Find where the given text appears and provide that cell's center as (X, Y) coordinate. 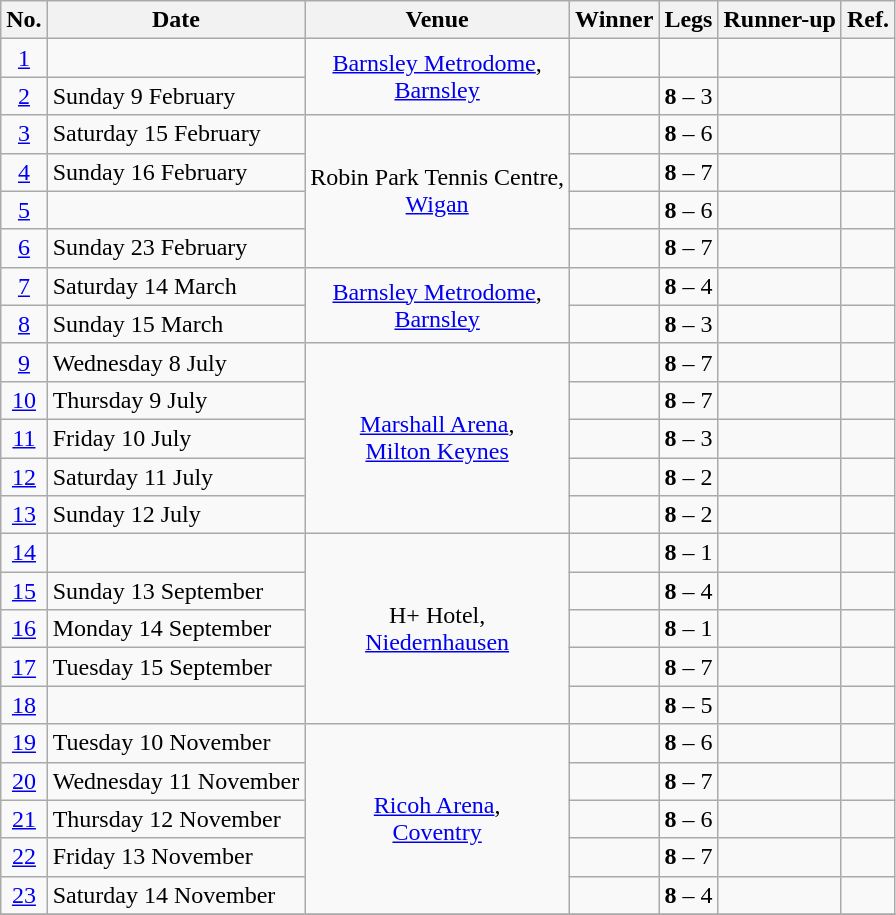
19 (24, 743)
Winner (614, 20)
3 (24, 134)
5 (24, 210)
Tuesday 10 November (176, 743)
4 (24, 172)
6 (24, 248)
Sunday 9 February (176, 96)
Saturday 14 November (176, 895)
Sunday 13 September (176, 591)
Friday 13 November (176, 857)
12 (24, 477)
Ref. (868, 20)
Saturday 14 March (176, 286)
16 (24, 629)
13 (24, 515)
Monday 14 September (176, 629)
22 (24, 857)
20 (24, 781)
Marshall Arena, Milton Keynes (438, 438)
15 (24, 591)
Runner-up (780, 20)
Robin Park Tennis Centre, Wigan (438, 191)
Wednesday 8 July (176, 362)
H+ Hotel, Niedernhausen (438, 629)
8 – 5 (688, 705)
11 (24, 438)
1 (24, 58)
Date (176, 20)
Venue (438, 20)
Tuesday 15 September (176, 667)
8 (24, 324)
18 (24, 705)
17 (24, 667)
9 (24, 362)
Sunday 12 July (176, 515)
Sunday 23 February (176, 248)
Legs (688, 20)
Saturday 11 July (176, 477)
Saturday 15 February (176, 134)
Sunday 16 February (176, 172)
Friday 10 July (176, 438)
14 (24, 553)
23 (24, 895)
7 (24, 286)
No. (24, 20)
Thursday 12 November (176, 819)
Ricoh Arena, Coventry (438, 819)
Thursday 9 July (176, 400)
2 (24, 96)
Wednesday 11 November (176, 781)
21 (24, 819)
10 (24, 400)
Sunday 15 March (176, 324)
